For the text-containing cell, return its midpoint in [X, Y] coordinate format. 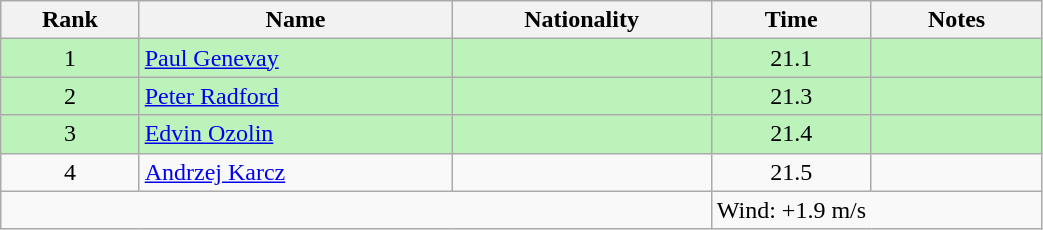
Notes [956, 20]
4 [70, 172]
Name [296, 20]
21.3 [791, 96]
Rank [70, 20]
Time [791, 20]
Andrzej Karcz [296, 172]
21.1 [791, 58]
Nationality [582, 20]
Peter Radford [296, 96]
1 [70, 58]
Paul Genevay [296, 58]
21.5 [791, 172]
21.4 [791, 134]
Edvin Ozolin [296, 134]
2 [70, 96]
Wind: +1.9 m/s [876, 210]
3 [70, 134]
